Detect which cell encompasses the target text, then output its (x, y) center coordinate. 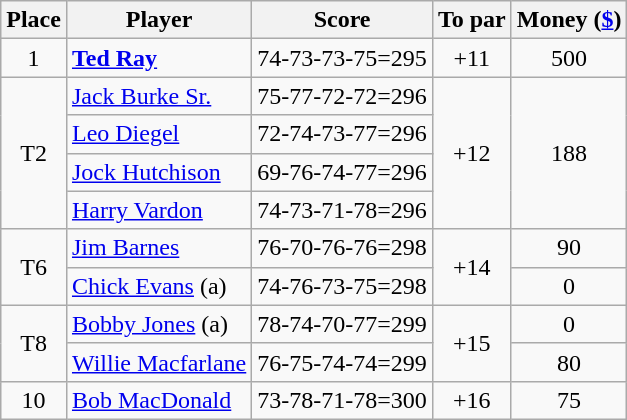
+16 (472, 400)
Bob MacDonald (158, 400)
+12 (472, 153)
+14 (472, 267)
72-74-73-77=296 (342, 134)
74-73-71-78=296 (342, 210)
T2 (34, 153)
Leo Diegel (158, 134)
80 (569, 362)
78-74-70-77=299 (342, 324)
188 (569, 153)
+11 (472, 58)
+15 (472, 343)
Willie Macfarlane (158, 362)
Harry Vardon (158, 210)
10 (34, 400)
To par (472, 20)
Player (158, 20)
74-73-73-75=295 (342, 58)
T6 (34, 267)
Ted Ray (158, 58)
76-70-76-76=298 (342, 248)
Jock Hutchison (158, 172)
90 (569, 248)
Place (34, 20)
T8 (34, 343)
Jim Barnes (158, 248)
Bobby Jones (a) (158, 324)
1 (34, 58)
Score (342, 20)
73-78-71-78=300 (342, 400)
74-76-73-75=298 (342, 286)
Money ($) (569, 20)
75 (569, 400)
69-76-74-77=296 (342, 172)
Jack Burke Sr. (158, 96)
Chick Evans (a) (158, 286)
500 (569, 58)
76-75-74-74=299 (342, 362)
75-77-72-72=296 (342, 96)
